Return (x, y) of the center of cell containing provided text 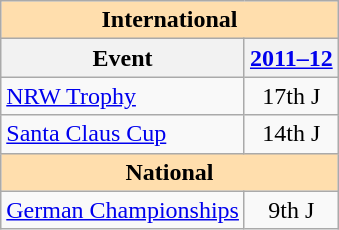
14th J (291, 134)
National (170, 172)
German Championships (123, 210)
Santa Claus Cup (123, 134)
NRW Trophy (123, 96)
2011–12 (291, 58)
17th J (291, 96)
International (170, 20)
9th J (291, 210)
Event (123, 58)
